Extract the (X, Y) coordinate from the center of the cell holding the provided text.  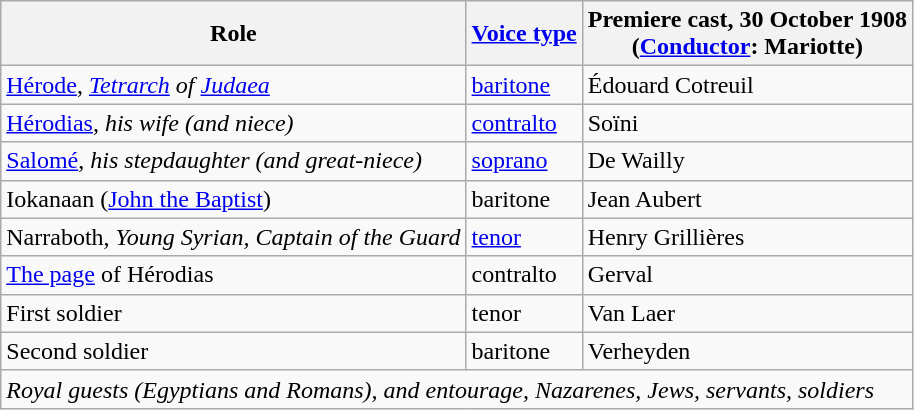
Édouard Cotreuil (747, 85)
Voice type (524, 34)
Royal guests (Egyptians and Romans), and entourage, Nazarenes, Jews, servants, soldiers (457, 389)
Narraboth, Young Syrian, Captain of the Guard (234, 237)
Role (234, 34)
Second soldier (234, 351)
Soïni (747, 123)
Iokanaan (John the Baptist) (234, 199)
Henry Grillières (747, 237)
Gerval (747, 275)
Hérode, Tetrarch of Judaea (234, 85)
soprano (524, 161)
De Wailly (747, 161)
Hérodias, his wife (and niece) (234, 123)
Verheyden (747, 351)
Jean Aubert (747, 199)
First soldier (234, 313)
Premiere cast, 30 October 1908(Conductor: Mariotte) (747, 34)
The page of Hérodias (234, 275)
Salomé, his stepdaughter (and great-niece) (234, 161)
Van Laer (747, 313)
